Scan for the cell matching the given text and deliver its (x, y) coordinate at center. 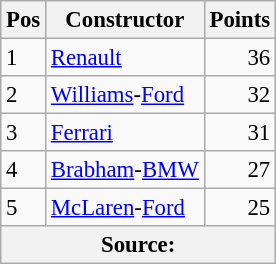
Constructor (126, 20)
McLaren-Ford (126, 208)
5 (24, 208)
Williams-Ford (126, 95)
Points (240, 20)
Brabham-BMW (126, 170)
4 (24, 170)
25 (240, 208)
32 (240, 95)
3 (24, 133)
31 (240, 133)
Renault (126, 58)
36 (240, 58)
Pos (24, 20)
1 (24, 58)
Source: (138, 245)
Ferrari (126, 133)
2 (24, 95)
27 (240, 170)
